Extract the (X, Y) coordinate from the center of the cell holding the provided text.  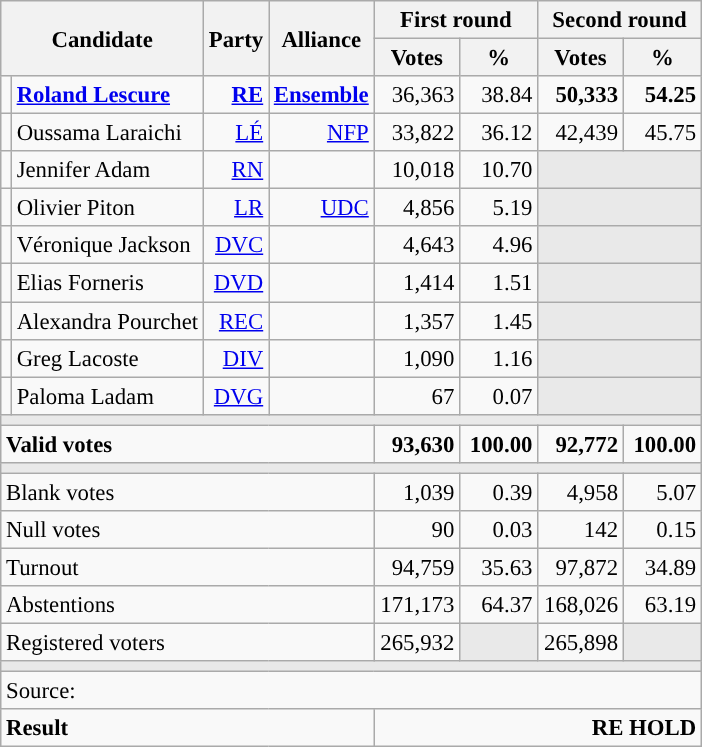
1,414 (417, 283)
0.39 (499, 492)
Registered voters (188, 643)
4,856 (417, 208)
DIV (236, 358)
Candidate (102, 38)
Null votes (188, 530)
265,932 (417, 643)
Second round (620, 20)
Roland Lescure (107, 95)
171,173 (417, 605)
1,039 (417, 492)
Greg Lacoste (107, 358)
Alliance (321, 38)
265,898 (581, 643)
UDC (321, 208)
4,958 (581, 492)
64.37 (499, 605)
Jennifer Adam (107, 170)
97,872 (581, 567)
0.03 (499, 530)
DVD (236, 283)
Elias Forneris (107, 283)
Paloma Ladam (107, 396)
Source: (352, 691)
93,630 (417, 444)
4,643 (417, 245)
Abstentions (188, 605)
45.75 (662, 133)
5.19 (499, 208)
36.12 (499, 133)
Result (188, 728)
DVC (236, 245)
Valid votes (188, 444)
Turnout (188, 567)
50,333 (581, 95)
34.89 (662, 567)
42,439 (581, 133)
10.70 (499, 170)
142 (581, 530)
54.25 (662, 95)
38.84 (499, 95)
1.16 (499, 358)
Véronique Jackson (107, 245)
Oussama Laraichi (107, 133)
90 (417, 530)
1,357 (417, 321)
RE HOLD (538, 728)
LÉ (236, 133)
1,090 (417, 358)
1.51 (499, 283)
DVG (236, 396)
10,018 (417, 170)
NFP (321, 133)
Ensemble (321, 95)
5.07 (662, 492)
63.19 (662, 605)
0.07 (499, 396)
First round (456, 20)
Party (236, 38)
LR (236, 208)
67 (417, 396)
RN (236, 170)
Olivier Piton (107, 208)
33,822 (417, 133)
36,363 (417, 95)
1.45 (499, 321)
94,759 (417, 567)
92,772 (581, 444)
0.15 (662, 530)
Alexandra Pourchet (107, 321)
REC (236, 321)
35.63 (499, 567)
Blank votes (188, 492)
4.96 (499, 245)
RE (236, 95)
168,026 (581, 605)
